Capture the cell that displays the provided text and extract its (X, Y) central coordinate. 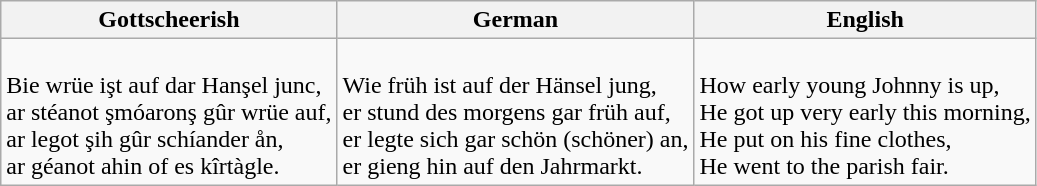
How early young Johnny is up, He got up very early this morning, He put on his fine clothes, He went to the parish fair. (865, 112)
English (865, 20)
Bie wrüe işt auf dar Hanşel junc, ar stéanot şmóaronş gûr wrüe auf, ar legot şih gûr schíander ån, ar géanot ahin of es kîrtàgle. (169, 112)
Gottscheerish (169, 20)
Wie früh ist auf der Hänsel jung, er stund des morgens gar früh auf, er legte sich gar schön (schöner) an, er gieng hin auf den Jahrmarkt. (516, 112)
German (516, 20)
